Determine the [x, y] coordinate at the center of the cell enclosing the given text.  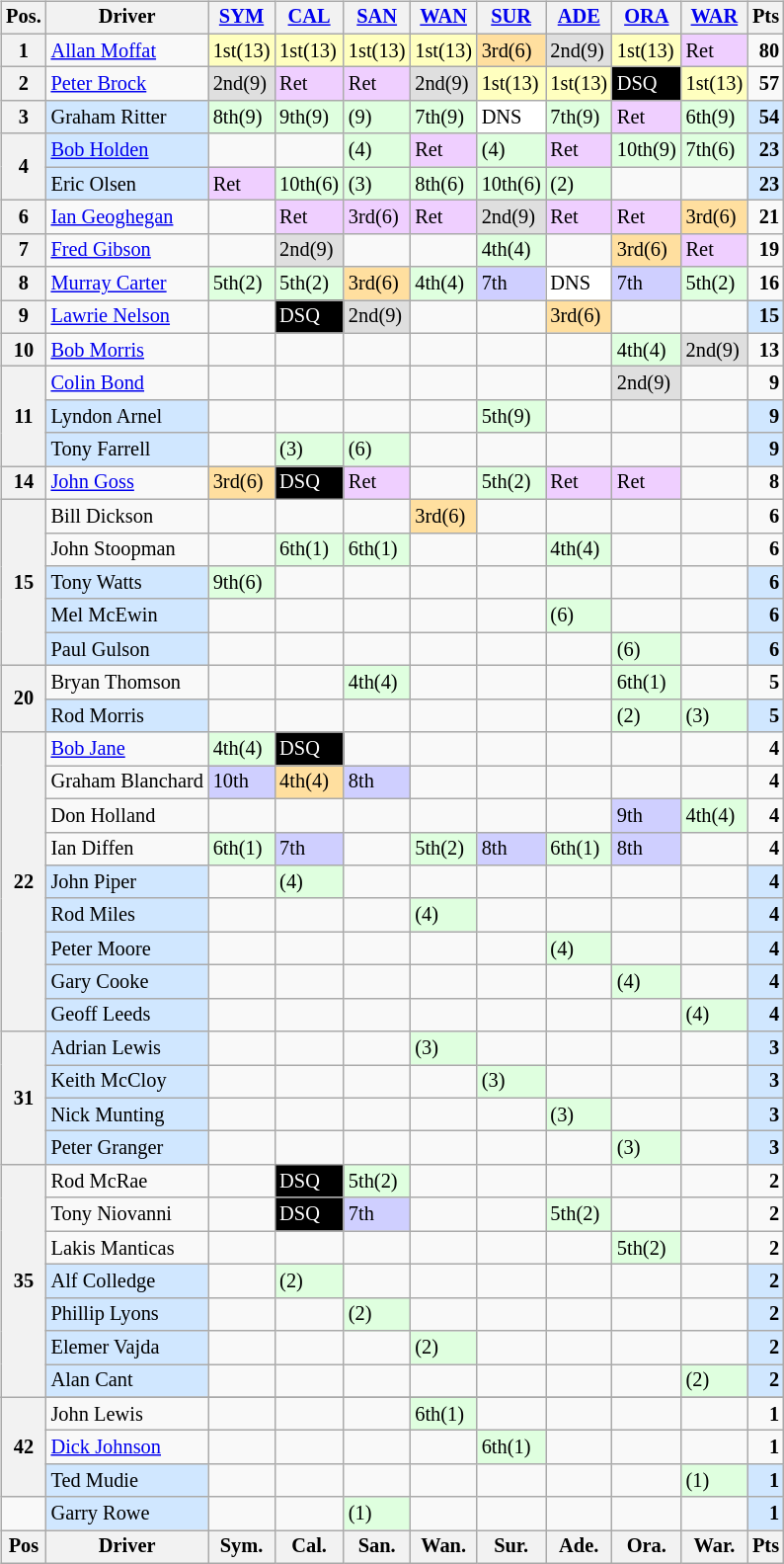
Tony Watts [127, 583]
Ade. [579, 1547]
Pos [24, 1547]
22 [24, 881]
Wan. [442, 1547]
WAR [715, 18]
CAL [309, 18]
(9) [377, 118]
John Goss [127, 483]
Allan Moffat [127, 50]
Sur. [511, 1547]
Ora. [647, 1547]
80 [766, 50]
10th(9) [647, 150]
Sym. [241, 1547]
Gary Cooke [127, 982]
9th(9) [309, 118]
21 [766, 217]
6th(9) [715, 118]
Rod Morris [127, 715]
Dick Johnson [127, 1447]
Ian Geoghegan [127, 217]
WAN [442, 18]
Fred Gibson [127, 250]
Ted Mudie [127, 1481]
Keith McCloy [127, 1082]
57 [766, 84]
Rod McRae [127, 1182]
Murray Carter [127, 284]
Graham Blanchard [127, 782]
Cal. [309, 1547]
Colin Bond [127, 383]
Bob Holden [127, 150]
31 [24, 1099]
16 [766, 284]
Bob Jane [127, 749]
Peter Moore [127, 948]
Lyndon Arnel [127, 417]
John Stoopman [127, 549]
Mel McEwin [127, 616]
SYM [241, 18]
Peter Brock [127, 84]
7 [24, 250]
SUR [511, 18]
Pos. [24, 18]
Geoff Leeds [127, 1015]
Alf Colledge [127, 1281]
5th(9) [511, 417]
Bob Morris [127, 350]
42 [24, 1446]
Graham Ritter [127, 118]
ADE [579, 18]
Alan Cant [127, 1381]
7th(6) [715, 150]
9th [647, 815]
11 [24, 417]
Eric Olsen [127, 184]
Don Holland [127, 815]
Bill Dickson [127, 516]
35 [24, 1281]
19 [766, 250]
20 [24, 700]
8th(6) [442, 184]
ORA [647, 18]
Ian Diffen [127, 849]
John Lewis [127, 1414]
Garry Rowe [127, 1514]
Tony Niovanni [127, 1214]
San. [377, 1547]
Tony Farrell [127, 450]
Bryan Thomson [127, 683]
SAN [377, 18]
Peter Granger [127, 1148]
9th(6) [241, 583]
Nick Munting [127, 1114]
54 [766, 118]
Adrian Lewis [127, 1048]
14 [24, 483]
War. [715, 1547]
Lakis Manticas [127, 1248]
Phillip Lyons [127, 1314]
13 [766, 350]
Elemer Vajda [127, 1348]
Paul Gulson [127, 649]
8th(9) [241, 118]
Lawrie Nelson [127, 317]
10th [241, 782]
10 [24, 350]
John Piper [127, 882]
Rod Miles [127, 915]
